Scan for the cell matching the given text and deliver its [X, Y] coordinate at center. 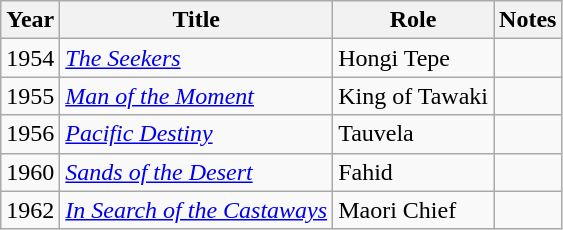
1955 [30, 96]
Man of the Moment [196, 96]
Year [30, 20]
The Seekers [196, 58]
1962 [30, 210]
Role [414, 20]
Hongi Tepe [414, 58]
King of Tawaki [414, 96]
Notes [528, 20]
1956 [30, 134]
Title [196, 20]
1954 [30, 58]
Tauvela [414, 134]
Pacific Destiny [196, 134]
Maori Chief [414, 210]
1960 [30, 172]
Fahid [414, 172]
Sands of the Desert [196, 172]
In Search of the Castaways [196, 210]
